Return (x, y) of the center of cell containing provided text 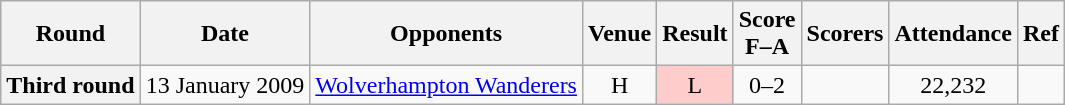
Opponents (446, 34)
L (695, 85)
Third round (70, 85)
22,232 (953, 85)
ScoreF–A (767, 34)
Venue (619, 34)
Ref (1040, 34)
Scorers (845, 34)
H (619, 85)
Result (695, 34)
Round (70, 34)
13 January 2009 (225, 85)
0–2 (767, 85)
Attendance (953, 34)
Date (225, 34)
Wolverhampton Wanderers (446, 85)
